Search for the cell housing the specified text and yield its [X, Y] center coordinate. 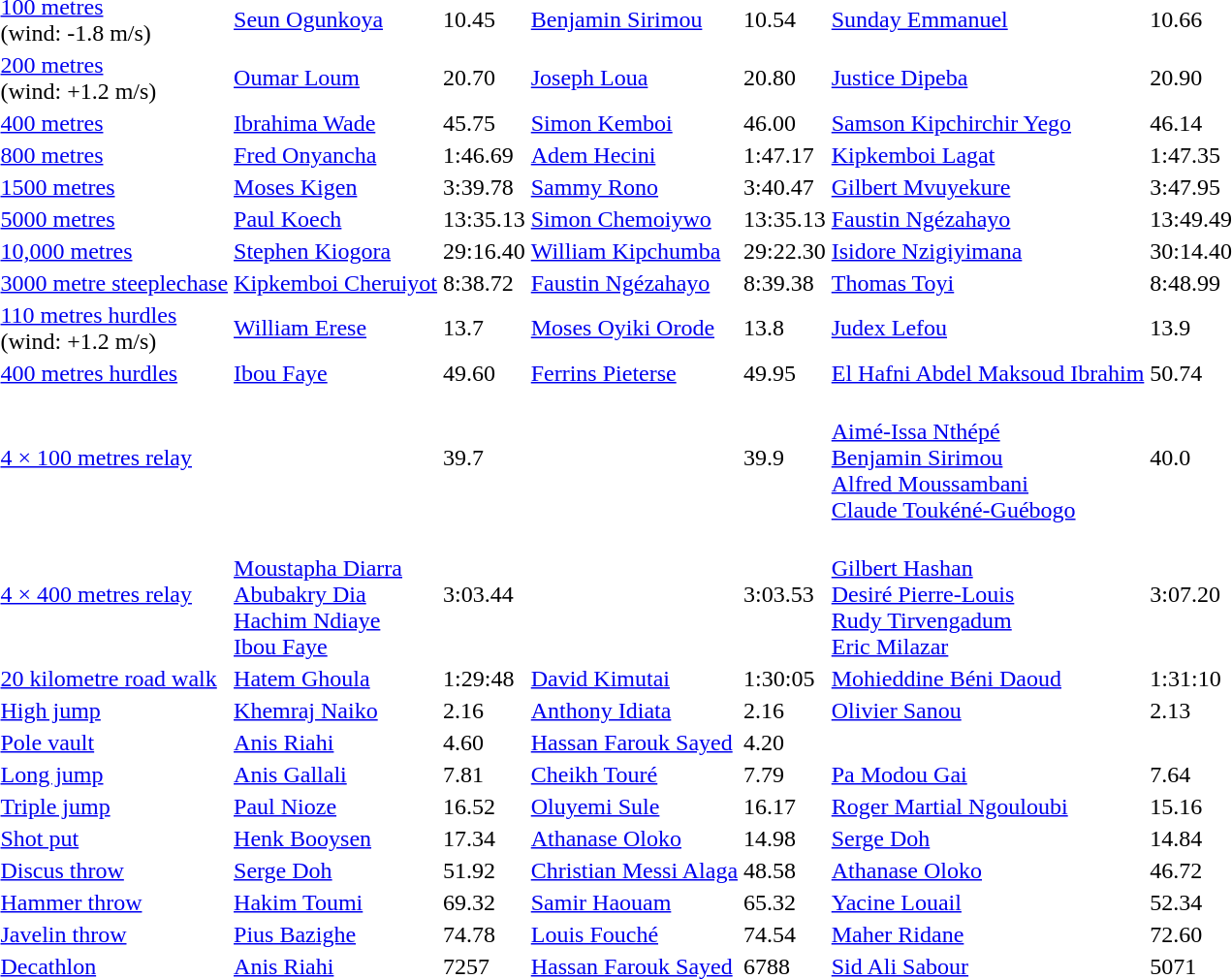
20.70 [485, 78]
39.9 [785, 458]
Oumar Loum [335, 78]
7.79 [785, 774]
1:47.17 [785, 155]
Fred Onyancha [335, 155]
20.80 [785, 78]
49.95 [785, 373]
Kipkemboi Lagat [988, 155]
74.54 [785, 934]
17.34 [485, 838]
1:30:05 [785, 679]
3:03.53 [785, 594]
Olivier Sanou [988, 711]
Oluyemi Sule [634, 806]
39.7 [485, 458]
Moses Oyiki Orode [634, 328]
Hatem Ghoula [335, 679]
William Kipchumba [634, 251]
46.00 [785, 123]
Anis Gallali [335, 774]
49.60 [485, 373]
69.32 [485, 902]
Hakim Toumi [335, 902]
Thomas Toyi [988, 283]
Paul Koech [335, 219]
29:16.40 [485, 251]
16.52 [485, 806]
Samir Haouam [634, 902]
16.17 [785, 806]
1:29:48 [485, 679]
Simon Kemboi [634, 123]
Adem Hecini [634, 155]
13.8 [785, 328]
7.81 [485, 774]
Mohieddine Béni Daoud [988, 679]
4.60 [485, 742]
Simon Chemoiywo [634, 219]
Yacine Louail [988, 902]
Samson Kipchirchir Yego [988, 123]
Moustapha DiarraAbubakry DiaHachim NdiayeIbou Faye [335, 594]
51.92 [485, 870]
Anthony Idiata [634, 711]
8:39.38 [785, 283]
El Hafni Abdel Maksoud Ibrahim [988, 373]
13.7 [485, 328]
14.98 [785, 838]
Roger Martial Ngouloubi [988, 806]
45.75 [485, 123]
William Erese [335, 328]
3:39.78 [485, 187]
Louis Fouché [634, 934]
65.32 [785, 902]
Gilbert HashanDesiré Pierre-LouisRudy TirvengadumEric Milazar [988, 594]
Moses Kigen [335, 187]
3:40.47 [785, 187]
Joseph Loua [634, 78]
Kipkemboi Cheruiyot [335, 283]
74.78 [485, 934]
Christian Messi Alaga [634, 870]
Aimé-Issa NthépéBenjamin SirimouAlfred MoussambaniClaude Toukéné-Guébogo [988, 458]
Justice Dipeba [988, 78]
Hassan Farouk Sayed [634, 742]
Henk Booysen [335, 838]
Khemraj Naiko [335, 711]
48.58 [785, 870]
Pa Modou Gai [988, 774]
Ferrins Pieterse [634, 373]
Pius Bazighe [335, 934]
Cheikh Touré [634, 774]
Maher Ridane [988, 934]
Paul Nioze [335, 806]
Stephen Kiogora [335, 251]
8:38.72 [485, 283]
David Kimutai [634, 679]
Gilbert Mvuyekure [988, 187]
Judex Lefou [988, 328]
29:22.30 [785, 251]
Sammy Rono [634, 187]
Anis Riahi [335, 742]
4.20 [785, 742]
3:03.44 [485, 594]
1:46.69 [485, 155]
Ibrahima Wade [335, 123]
Isidore Nzigiyimana [988, 251]
Ibou Faye [335, 373]
